Pinpoint the cell where the given text exists, returning its (X, Y) midpoint coordinate. 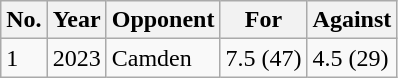
2023 (76, 58)
For (264, 20)
Against (352, 20)
Year (76, 20)
Opponent (163, 20)
1 (24, 58)
No. (24, 20)
Camden (163, 58)
4.5 (29) (352, 58)
7.5 (47) (264, 58)
